Output the (X, Y) coordinate of the center of the cell containing the given text.  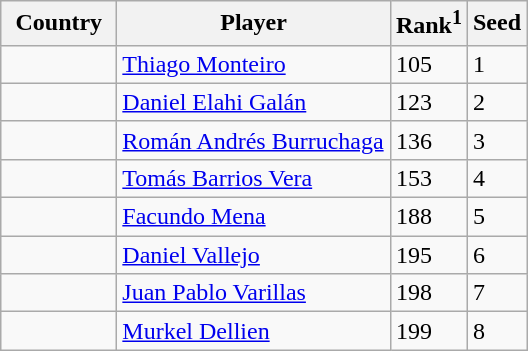
136 (428, 140)
Facundo Mena (254, 217)
Daniel Vallejo (254, 255)
199 (428, 331)
1 (496, 64)
Seed (496, 24)
4 (496, 178)
5 (496, 217)
Player (254, 24)
7 (496, 293)
188 (428, 217)
198 (428, 293)
195 (428, 255)
Thiago Monteiro (254, 64)
Rank1 (428, 24)
Juan Pablo Varillas (254, 293)
Román Andrés Burruchaga (254, 140)
8 (496, 331)
123 (428, 102)
Country (59, 24)
2 (496, 102)
Daniel Elahi Galán (254, 102)
Murkel Dellien (254, 331)
105 (428, 64)
153 (428, 178)
Tomás Barrios Vera (254, 178)
6 (496, 255)
3 (496, 140)
